Output the [X, Y] coordinate of the center of the cell containing the given text.  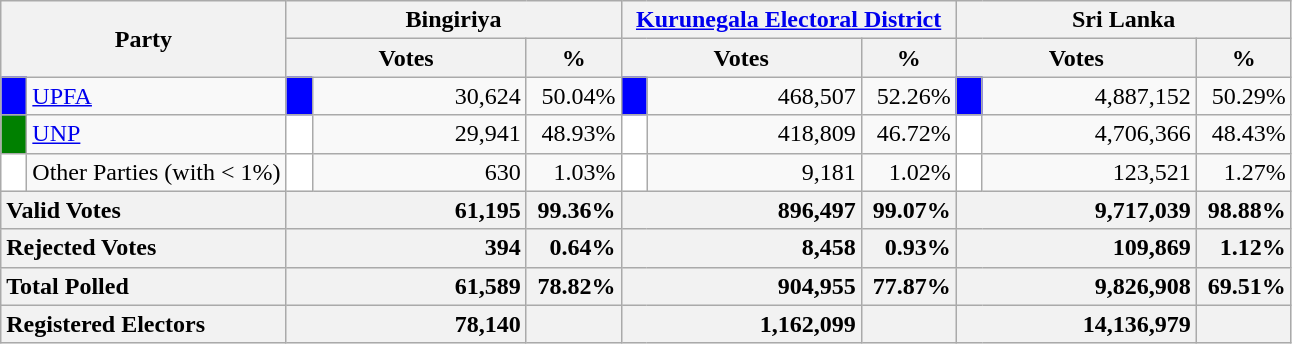
904,955 [741, 286]
48.93% [574, 134]
Rejected Votes [144, 248]
Sri Lanka [1124, 20]
14,136,979 [1076, 324]
8,458 [741, 248]
98.88% [1244, 210]
UNP [156, 134]
99.36% [574, 210]
61,589 [406, 286]
30,624 [419, 96]
50.29% [1244, 96]
61,195 [406, 210]
48.43% [1244, 134]
123,521 [1089, 172]
1.27% [1244, 172]
99.07% [908, 210]
9,181 [754, 172]
52.26% [908, 96]
29,941 [419, 134]
78,140 [406, 324]
109,869 [1076, 248]
Kurunegala Electoral District [788, 20]
4,887,152 [1089, 96]
Other Parties (with < 1%) [156, 172]
Registered Electors [144, 324]
77.87% [908, 286]
1.03% [574, 172]
4,706,366 [1089, 134]
50.04% [574, 96]
418,809 [754, 134]
1,162,099 [741, 324]
468,507 [754, 96]
630 [419, 172]
Valid Votes [144, 210]
Total Polled [144, 286]
46.72% [908, 134]
896,497 [741, 210]
1.12% [1244, 248]
0.93% [908, 248]
1.02% [908, 172]
69.51% [1244, 286]
0.64% [574, 248]
UPFA [156, 96]
78.82% [574, 286]
9,717,039 [1076, 210]
Bingiriya [454, 20]
Party [144, 39]
9,826,908 [1076, 286]
394 [406, 248]
